Output the [x, y] coordinate of the center of the cell containing the given text.  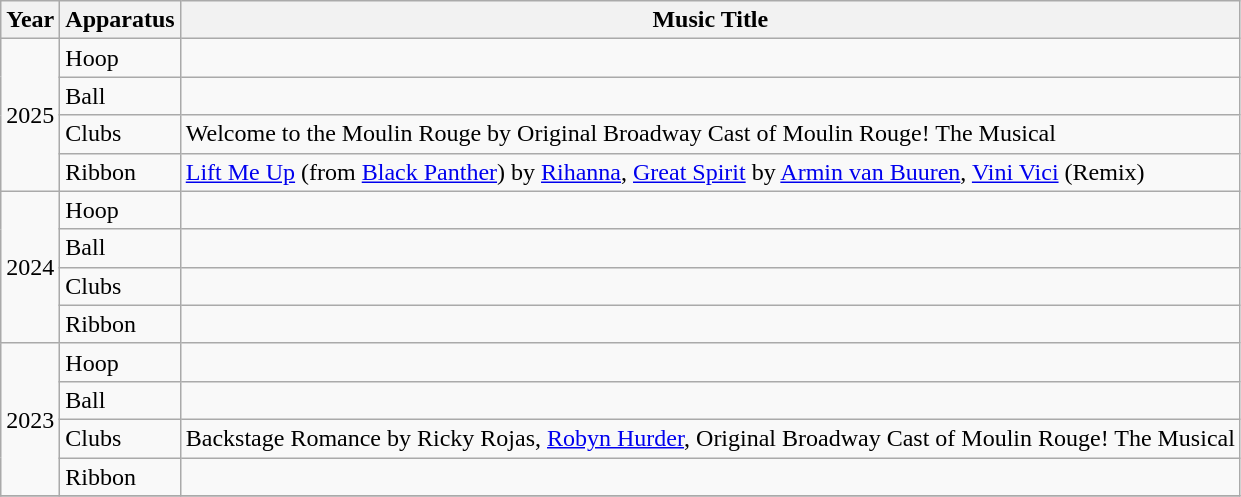
2023 [30, 419]
Year [30, 20]
2025 [30, 115]
Music Title [710, 20]
Welcome to the Moulin Rouge by Original Broadway Cast of Moulin Rouge! The Musical [710, 134]
2024 [30, 267]
Lift Me Up (from Black Panther) by Rihanna, Great Spirit by Armin van Buuren, Vini Vici (Remix) [710, 172]
Backstage Romance by Ricky Rojas, Robyn Hurder, Original Broadway Cast of Moulin Rouge! The Musical [710, 438]
Apparatus [120, 20]
